Extract the (x, y) coordinate from the center of the cell holding the provided text.  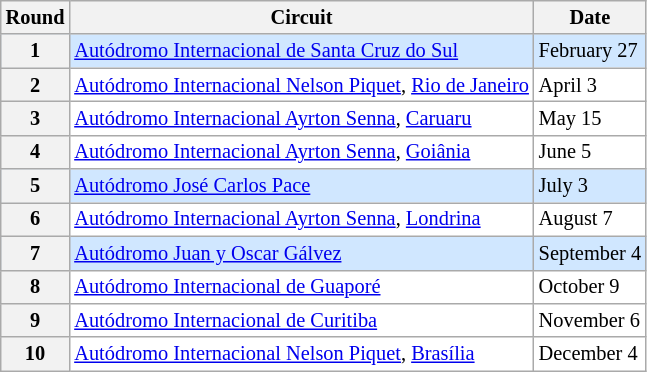
Autódromo Internacional de Santa Cruz do Sul (301, 51)
August 7 (590, 219)
Autódromo Internacional de Curitiba (301, 320)
November 6 (590, 320)
6 (36, 219)
June 5 (590, 152)
Autódromo Internacional de Guaporé (301, 287)
May 15 (590, 118)
4 (36, 152)
9 (36, 320)
Autódromo Juan y Oscar Gálvez (301, 253)
Autódromo Internacional Nelson Piquet, Rio de Janeiro (301, 85)
3 (36, 118)
Circuit (301, 17)
2 (36, 85)
February 27 (590, 51)
10 (36, 354)
April 3 (590, 85)
5 (36, 186)
1 (36, 51)
December 4 (590, 354)
Date (590, 17)
7 (36, 253)
July 3 (590, 186)
October 9 (590, 287)
Autódromo Internacional Ayrton Senna, Londrina (301, 219)
Autódromo Internacional Nelson Piquet, Brasília (301, 354)
Round (36, 17)
Autódromo José Carlos Pace (301, 186)
September 4 (590, 253)
Autódromo Internacional Ayrton Senna, Caruaru (301, 118)
8 (36, 287)
Autódromo Internacional Ayrton Senna, Goiânia (301, 152)
